Pinpoint the cell where the given text exists, returning its [x, y] midpoint coordinate. 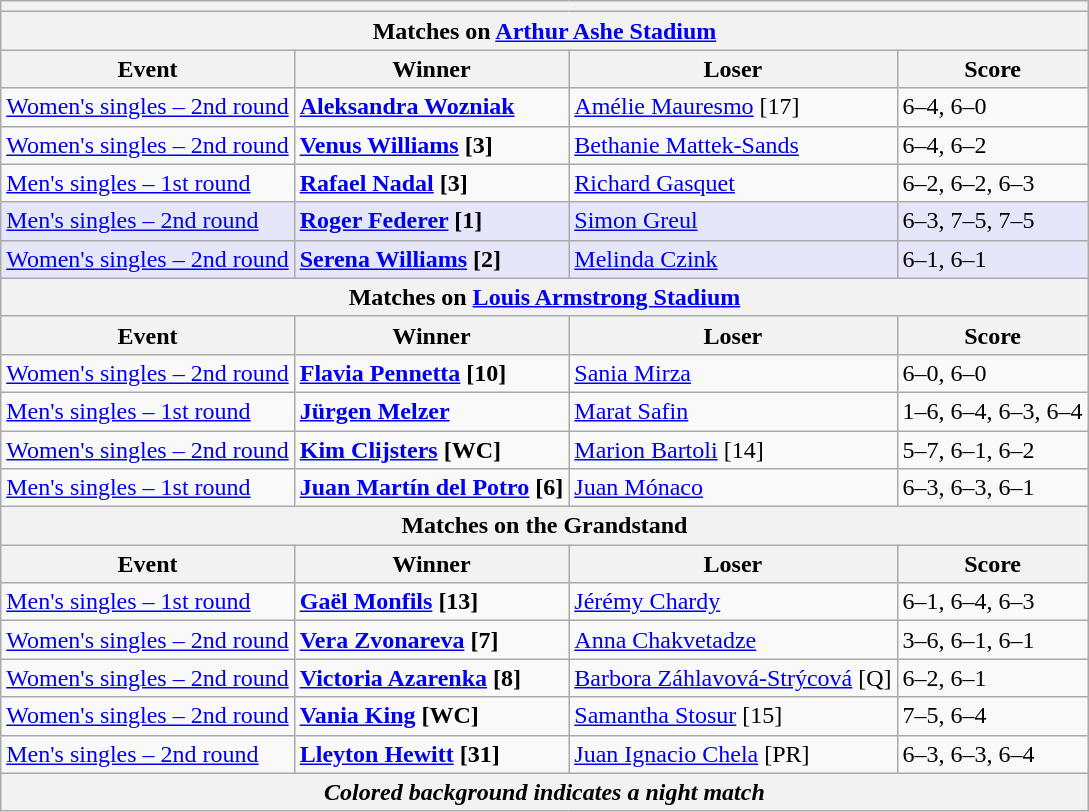
6–3, 7–5, 7–5 [992, 221]
Rafael Nadal [3] [432, 183]
6–4, 6–2 [992, 145]
Richard Gasquet [733, 183]
Serena Williams [2] [432, 259]
Jürgen Melzer [432, 411]
Marat Safin [733, 411]
Roger Federer [1] [432, 221]
Matches on Louis Armstrong Stadium [544, 297]
Bethanie Mattek-Sands [733, 145]
6–3, 6–3, 6–4 [992, 754]
Barbora Záhlavová-Strýcová [Q] [733, 678]
Matches on the Grandstand [544, 526]
6–4, 6–0 [992, 107]
Juan Mónaco [733, 488]
Vania King [WC] [432, 716]
Matches on Arthur Ashe Stadium [544, 31]
7–5, 6–4 [992, 716]
Jérémy Chardy [733, 602]
Sania Mirza [733, 373]
6–2, 6–1 [992, 678]
Melinda Czink [733, 259]
Aleksandra Wozniak [432, 107]
Amélie Mauresmo [17] [733, 107]
6–3, 6–3, 6–1 [992, 488]
Colored background indicates a night match [544, 792]
Samantha Stosur [15] [733, 716]
Gaël Monfils [13] [432, 602]
Simon Greul [733, 221]
Marion Bartoli [14] [733, 449]
3–6, 6–1, 6–1 [992, 640]
6–0, 6–0 [992, 373]
Juan Ignacio Chela [PR] [733, 754]
6–1, 6–1 [992, 259]
Victoria Azarenka [8] [432, 678]
6–2, 6–2, 6–3 [992, 183]
Lleyton Hewitt [31] [432, 754]
6–1, 6–4, 6–3 [992, 602]
Juan Martín del Potro [6] [432, 488]
Venus Williams [3] [432, 145]
Flavia Pennetta [10] [432, 373]
5–7, 6–1, 6–2 [992, 449]
Vera Zvonareva [7] [432, 640]
Kim Clijsters [WC] [432, 449]
Anna Chakvetadze [733, 640]
1–6, 6–4, 6–3, 6–4 [992, 411]
